Find where the given text appears and provide that cell's center as (X, Y) coordinate. 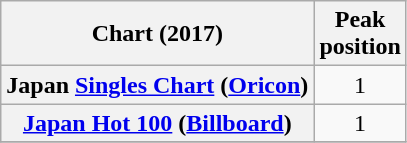
Japan Hot 100 (Billboard) (158, 123)
Japan Singles Chart (Oricon) (158, 85)
Peakposition (360, 34)
Chart (2017) (158, 34)
